Locate the cell with the specified text and output its (x, y) center coordinate. 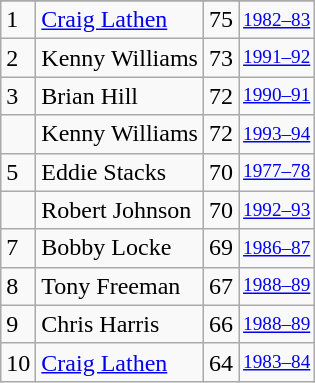
2 (18, 58)
66 (220, 324)
Bobby Locke (120, 248)
1 (18, 20)
1992–93 (277, 210)
5 (18, 172)
64 (220, 362)
10 (18, 362)
1982–83 (277, 20)
67 (220, 286)
1993–94 (277, 134)
1991–92 (277, 58)
9 (18, 324)
1977–78 (277, 172)
69 (220, 248)
8 (18, 286)
Eddie Stacks (120, 172)
3 (18, 96)
1986–87 (277, 248)
73 (220, 58)
Robert Johnson (120, 210)
Brian Hill (120, 96)
1983–84 (277, 362)
75 (220, 20)
Chris Harris (120, 324)
1990–91 (277, 96)
Tony Freeman (120, 286)
7 (18, 248)
